Detect which cell encompasses the target text, then output its [x, y] center coordinate. 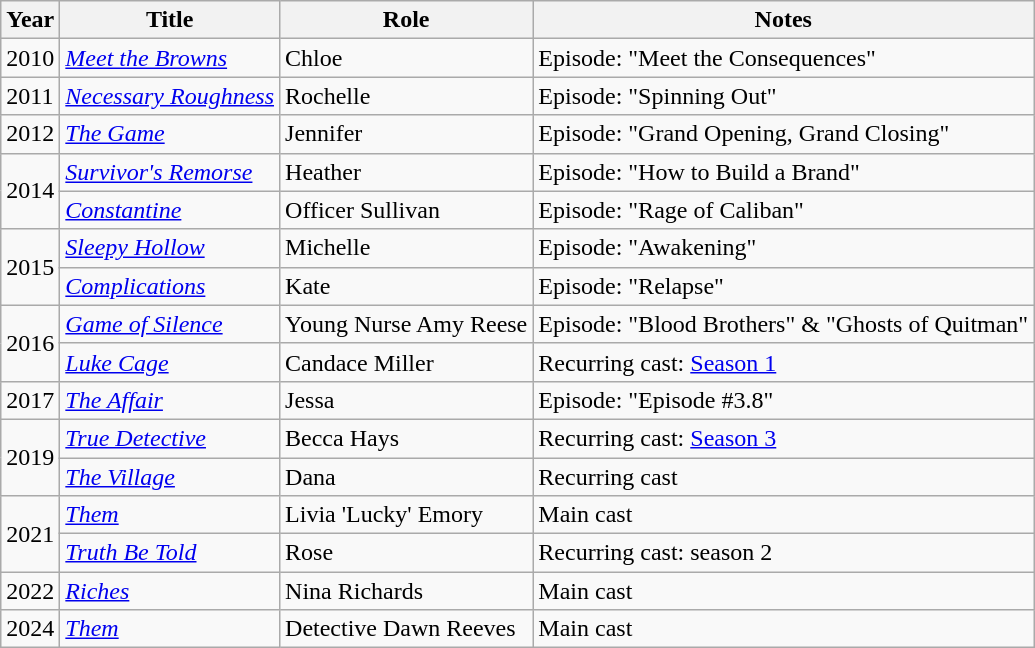
2021 [30, 534]
Necessary Roughness [170, 96]
Role [406, 20]
Riches [170, 591]
Episode: "Meet the Consequences" [784, 58]
Livia 'Lucky' Emory [406, 515]
2011 [30, 96]
Michelle [406, 248]
2010 [30, 58]
Complications [170, 286]
Episode: "How to Build a Brand" [784, 172]
True Detective [170, 438]
Heather [406, 172]
Year [30, 20]
Chloe [406, 58]
Notes [784, 20]
2016 [30, 343]
Young Nurse Amy Reese [406, 324]
Meet the Browns [170, 58]
Rochelle [406, 96]
Recurring cast: Season 3 [784, 438]
2024 [30, 629]
Episode: "Blood Brothers" & "Ghosts of Quitman" [784, 324]
Luke Cage [170, 362]
Officer Sullivan [406, 210]
The Village [170, 477]
Constantine [170, 210]
Episode: "Episode #3.8" [784, 400]
2019 [30, 457]
Truth Be Told [170, 553]
Kate [406, 286]
Detective Dawn Reeves [406, 629]
Nina Richards [406, 591]
Episode: "Relapse" [784, 286]
Episode: "Awakening" [784, 248]
Recurring cast: Season 1 [784, 362]
Episode: "Spinning Out" [784, 96]
Sleepy Hollow [170, 248]
2012 [30, 134]
Recurring cast: season 2 [784, 553]
Title [170, 20]
The Game [170, 134]
The Affair [170, 400]
Becca Hays [406, 438]
Game of Silence [170, 324]
2022 [30, 591]
Jessa [406, 400]
Jennifer [406, 134]
Candace Miller [406, 362]
Rose [406, 553]
Episode: "Grand Opening, Grand Closing" [784, 134]
Survivor's Remorse [170, 172]
2017 [30, 400]
2015 [30, 267]
Recurring cast [784, 477]
Dana [406, 477]
Episode: "Rage of Caliban" [784, 210]
2014 [30, 191]
